Provide the [x, y] coordinate of the cell's center where the given text is located.  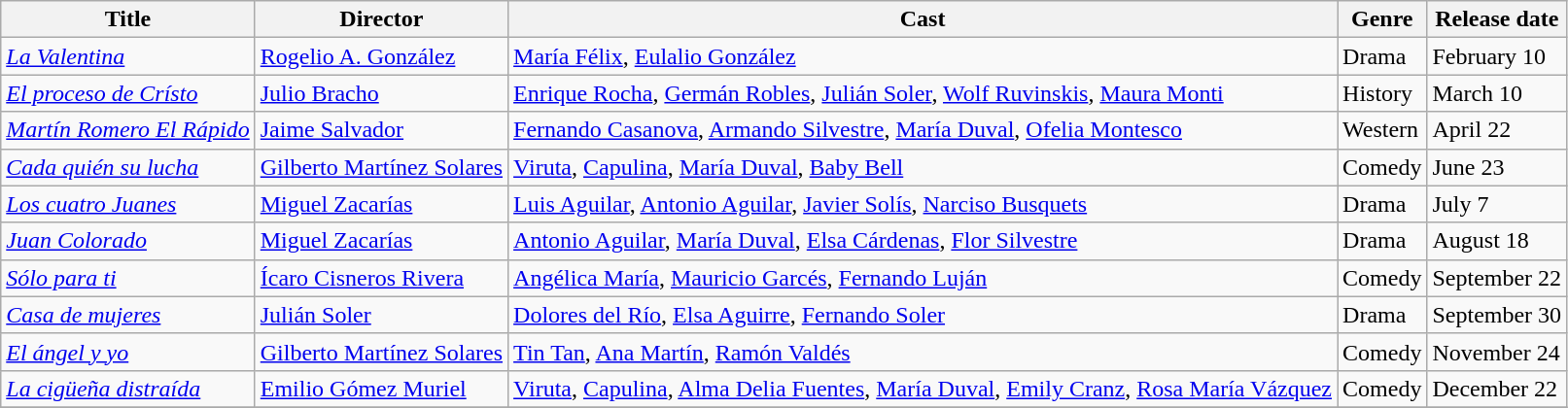
Juan Colorado [128, 241]
Viruta, Capulina, María Duval, Baby Bell [923, 167]
Tin Tan, Ana Martín, Ramón Valdés [923, 352]
La Valentina [128, 56]
Jaime Salvador [381, 130]
El proceso de Crísto [128, 93]
Release date [1497, 19]
Dolores del Río, Elsa Aguirre, Fernando Soler [923, 315]
Cast [923, 19]
April 22 [1497, 130]
December 22 [1497, 389]
Enrique Rocha, Germán Robles, Julián Soler, Wolf Ruvinskis, Maura Monti [923, 93]
Rogelio A. González [381, 56]
Ícaro Cisneros Rivera [381, 278]
September 30 [1497, 315]
Viruta, Capulina, Alma Delia Fuentes, María Duval, Emily Cranz, Rosa María Vázquez [923, 389]
Antonio Aguilar, María Duval, Elsa Cárdenas, Flor Silvestre [923, 241]
Casa de mujeres [128, 315]
Julio Bracho [381, 93]
Martín Romero El Rápido [128, 130]
March 10 [1497, 93]
Director [381, 19]
María Félix, Eulalio González [923, 56]
La cigüeña distraída [128, 389]
July 7 [1497, 204]
El ángel y yo [128, 352]
Luis Aguilar, Antonio Aguilar, Javier Solís, Narciso Busquets [923, 204]
August 18 [1497, 241]
Genre [1382, 19]
November 24 [1497, 352]
Fernando Casanova, Armando Silvestre, María Duval, Ofelia Montesco [923, 130]
June 23 [1497, 167]
February 10 [1497, 56]
Emilio Gómez Muriel [381, 389]
Sólo para ti [128, 278]
September 22 [1497, 278]
Title [128, 19]
Cada quién su lucha [128, 167]
Angélica María, Mauricio Garcés, Fernando Luján [923, 278]
History [1382, 93]
Western [1382, 130]
Los cuatro Juanes [128, 204]
Julián Soler [381, 315]
